Capture the cell that displays the provided text and extract its (X, Y) central coordinate. 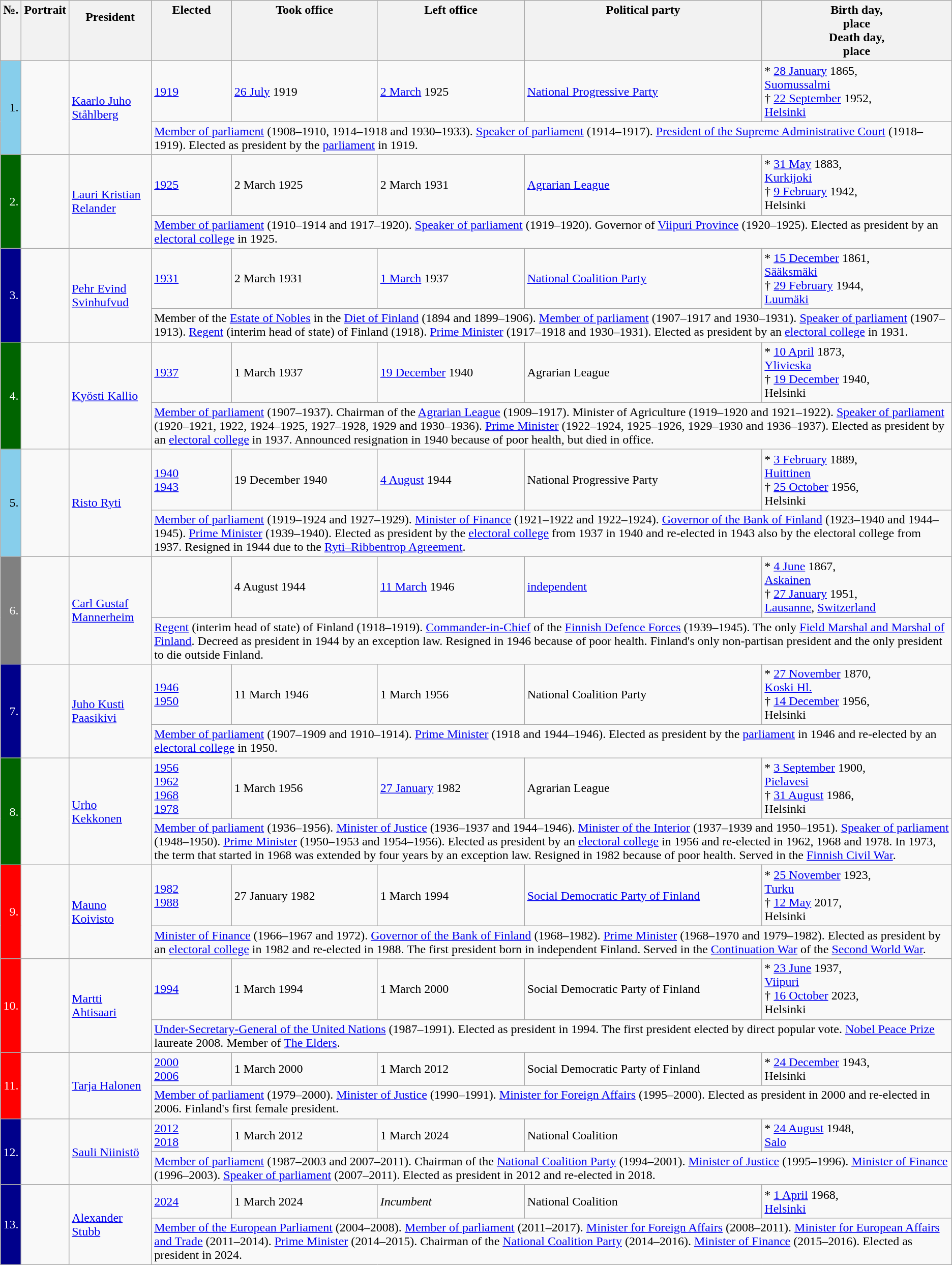
Political party (643, 31)
20002006 (192, 1069)
1994 (192, 989)
Carl Gustaf Mannerheim (110, 610)
Took office (304, 31)
President (110, 31)
1931 (192, 279)
№. (11, 31)
19461950 (192, 695)
2024 (192, 1201)
* 10 April 1873,Ylivieska† 19 December 1940,Helsinki (856, 372)
1937 (192, 372)
2. (11, 201)
3. (11, 295)
* 24 August 1948,Salo (856, 1135)
* 24 December 1943,Helsinki (856, 1069)
Kyösti Kallio (110, 396)
11. (11, 1085)
Birth day,placeDeath day,place (856, 31)
Alexander Stubb (110, 1225)
* 31 May 1883,Kurkijoki† 9 February 1942,Helsinki (856, 185)
9. (11, 912)
Juho Kusti Paasikivi (110, 711)
Pehr Evind Svinhufvud (110, 295)
13. (11, 1225)
Lauri Kristian Relander (110, 201)
Incumbent (451, 1201)
5. (11, 503)
independent (643, 587)
Kaarlo Juho Ståhlberg (110, 108)
Sauli Niinistö (110, 1152)
12. (11, 1152)
* 15 December 1861,Sääksmäki† 29 February 1944,Luumäki (856, 279)
10. (11, 1006)
Risto Ryti (110, 503)
26 July 1919 (304, 92)
20122018 (192, 1135)
* 3 February 1889,Huittinen† 25 October 1956,Helsinki (856, 479)
Mauno Koivisto (110, 912)
1956196219681978 (192, 788)
* 27 November 1870,Koski Hl.† 14 December 1956,Helsinki (856, 695)
* 23 June 1937,Viipuri† 16 October 2023,Helsinki (856, 989)
7. (11, 711)
19821988 (192, 895)
Portrait (45, 31)
* 4 June 1867,Askainen† 27 January 1951,Lausanne, Switzerland (856, 587)
* 1 April 1968,Helsinki (856, 1201)
Elected (192, 31)
1. (11, 108)
Tarja Halonen (110, 1085)
Left office (451, 31)
19401943 (192, 479)
* 28 January 1865,Suomussalmi† 22 September 1952,Helsinki (856, 92)
* 25 November 1923,Turku† 12 May 2017,Helsinki (856, 895)
1919 (192, 92)
* 3 September 1900,Pielavesi† 31 August 1986,Helsinki (856, 788)
Martti Ahtisaari (110, 1006)
Urho Kekkonen (110, 812)
8. (11, 812)
6. (11, 610)
1925 (192, 185)
4. (11, 396)
